Pinpoint the cell where the given text exists, returning its (X, Y) midpoint coordinate. 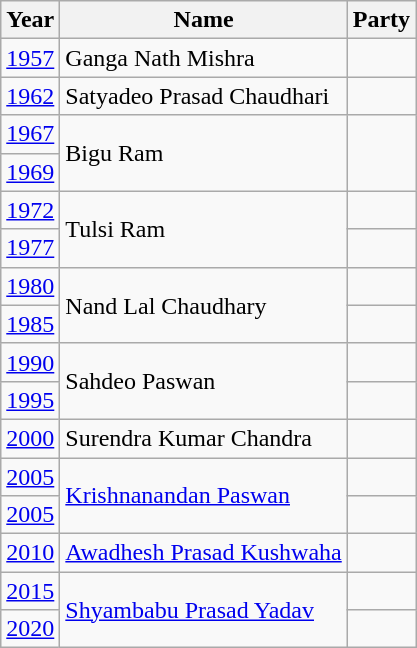
1995 (30, 400)
1980 (30, 286)
Satyadeo Prasad Chaudhari (204, 96)
Sahdeo Paswan (204, 381)
Awadhesh Prasad Kushwaha (204, 553)
2020 (30, 629)
Bigu Ram (204, 153)
1969 (30, 172)
1972 (30, 210)
Ganga Nath Mishra (204, 58)
1985 (30, 324)
2015 (30, 591)
1962 (30, 96)
Name (204, 20)
Year (30, 20)
Shyambabu Prasad Yadav (204, 610)
1957 (30, 58)
2000 (30, 438)
Party (381, 20)
Krishnanandan Paswan (204, 496)
Tulsi Ram (204, 229)
2010 (30, 553)
1990 (30, 362)
Surendra Kumar Chandra (204, 438)
Nand Lal Chaudhary (204, 305)
1967 (30, 134)
1977 (30, 248)
